Output the [x, y] coordinate of the center of the cell containing the given text.  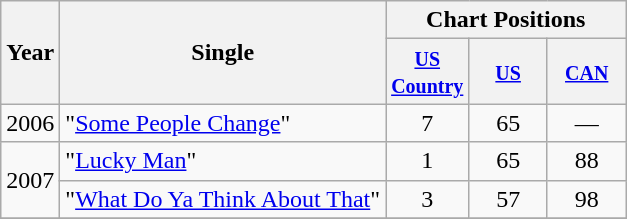
US Country [428, 72]
98 [586, 199]
US [508, 72]
2006 [30, 123]
1 [428, 161]
88 [586, 161]
Year [30, 52]
"What Do Ya Think About That" [223, 199]
Single [223, 52]
"Lucky Man" [223, 161]
— [586, 123]
Chart Positions [506, 20]
57 [508, 199]
7 [428, 123]
CAN [586, 72]
2007 [30, 180]
3 [428, 199]
"Some People Change" [223, 123]
